Detect which cell encompasses the target text, then output its (x, y) center coordinate. 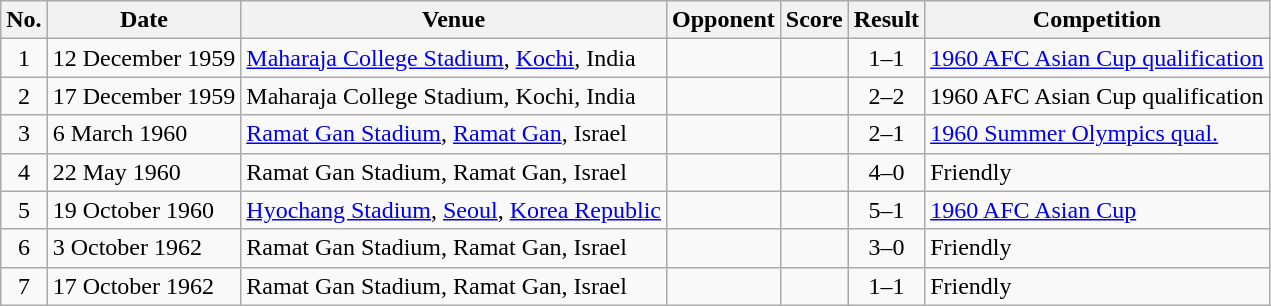
22 May 1960 (144, 172)
6 March 1960 (144, 134)
3 October 1962 (144, 248)
Venue (454, 20)
2–1 (886, 134)
17 December 1959 (144, 96)
1960 AFC Asian Cup (1097, 210)
2 (24, 96)
Date (144, 20)
1960 Summer Olympics qual. (1097, 134)
19 October 1960 (144, 210)
3 (24, 134)
5–1 (886, 210)
Competition (1097, 20)
1 (24, 58)
6 (24, 248)
4–0 (886, 172)
2–2 (886, 96)
5 (24, 210)
12 December 1959 (144, 58)
Result (886, 20)
Hyochang Stadium, Seoul, Korea Republic (454, 210)
Opponent (723, 20)
4 (24, 172)
7 (24, 286)
Score (814, 20)
3–0 (886, 248)
17 October 1962 (144, 286)
No. (24, 20)
